Find where the given text appears and provide that cell's center as (X, Y) coordinate. 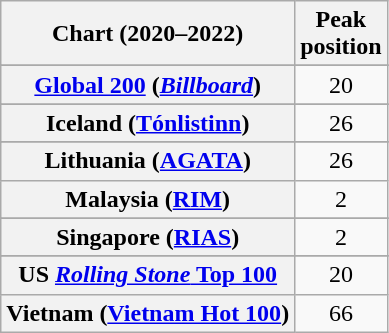
Peakposition (341, 34)
US Rolling Stone Top 100 (148, 275)
Lithuania (AGATA) (148, 161)
66 (341, 313)
Iceland (Tónlistinn) (148, 123)
Singapore (RIAS) (148, 237)
Malaysia (RIM) (148, 199)
Vietnam (Vietnam Hot 100) (148, 313)
Chart (2020–2022) (148, 34)
Global 200 (Billboard) (148, 85)
